Capture the cell that displays the provided text and extract its [X, Y] central coordinate. 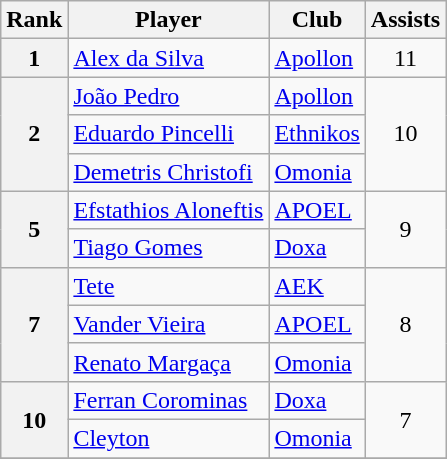
9 [405, 229]
Alex da Silva [168, 58]
2 [34, 134]
Tete [168, 286]
8 [405, 324]
João Pedro [168, 96]
Demetris Christofi [168, 172]
Cleyton [168, 438]
Efstathios Aloneftis [168, 210]
5 [34, 229]
Rank [34, 20]
11 [405, 58]
Tiago Gomes [168, 248]
Player [168, 20]
Vander Vieira [168, 324]
Assists [405, 20]
1 [34, 58]
Renato Margaça [168, 362]
Eduardo Pincelli [168, 134]
Club [317, 20]
Ferran Corominas [168, 400]
Ethnikos [317, 134]
AEK [317, 286]
